From the cell containing the given text, extract its center point as [x, y] coordinate. 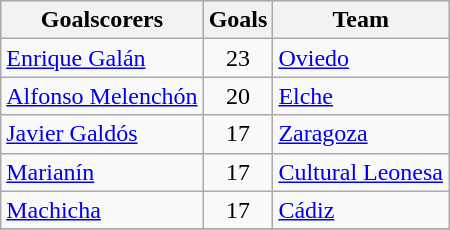
Marianín [102, 172]
Zaragoza [361, 134]
Javier Galdós [102, 134]
Team [361, 20]
Oviedo [361, 58]
Goals [238, 20]
Enrique Galán [102, 58]
Elche [361, 96]
Cádiz [361, 210]
23 [238, 58]
Goalscorers [102, 20]
Cultural Leonesa [361, 172]
Machicha [102, 210]
20 [238, 96]
Alfonso Melenchón [102, 96]
